Find where the given text appears and provide that cell's center as (X, Y) coordinate. 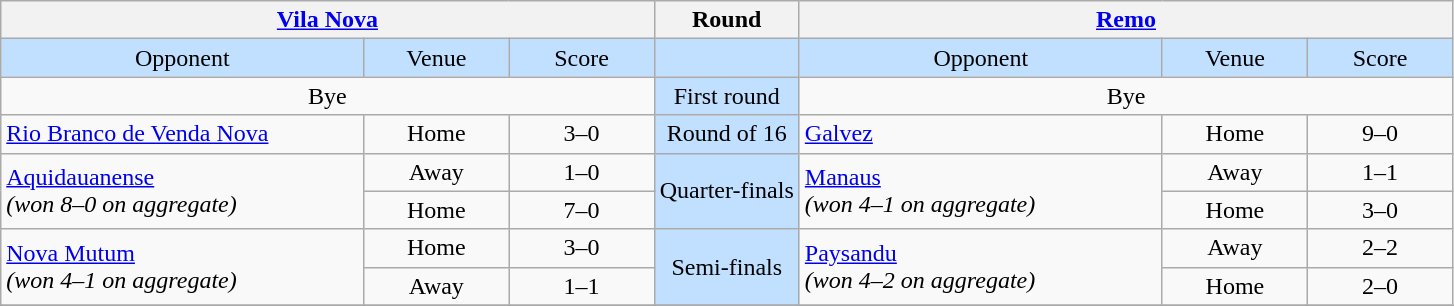
Aquidauanense(won 8–0 on aggregate) (182, 191)
2–0 (1380, 286)
Galvez (980, 134)
Vila Nova (328, 20)
Rio Branco de Venda Nova (182, 134)
First round (726, 96)
Round (726, 20)
Remo (1126, 20)
Semi-finals (726, 267)
1–0 (582, 172)
Quarter-finals (726, 191)
9–0 (1380, 134)
Manaus(won 4–1 on aggregate) (980, 191)
2–2 (1380, 248)
Nova Mutum(won 4–1 on aggregate) (182, 267)
Paysandu(won 4–2 on aggregate) (980, 267)
7–0 (582, 210)
Round of 16 (726, 134)
